Determine the (X, Y) coordinate at the center of the cell enclosing the given text.  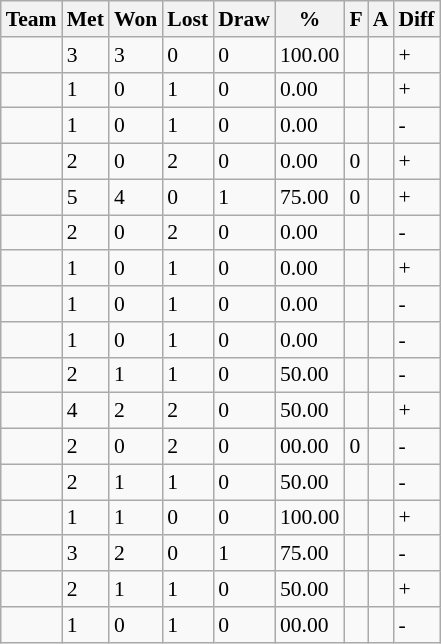
Met (86, 19)
Draw (244, 19)
% (310, 19)
F (356, 19)
Team (32, 19)
5 (86, 197)
Won (136, 19)
A (381, 19)
Diff (416, 19)
Lost (188, 19)
